Find where the given text appears and provide that cell's center as [x, y] coordinate. 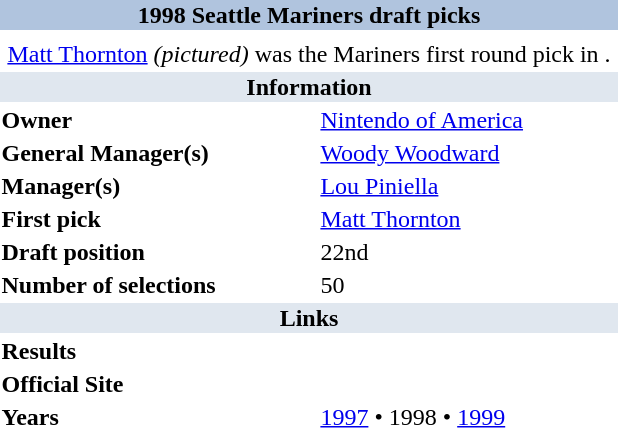
Results [158, 351]
Woody Woodward [468, 153]
General Manager(s) [158, 153]
First pick [158, 219]
Number of selections [158, 285]
1998 Seattle Mariners draft picks [309, 15]
Information [309, 87]
Matt Thornton [468, 219]
Matt Thornton (pictured) was the Mariners first round pick in . [309, 54]
Lou Piniella [468, 186]
Nintendo of America [468, 120]
Official Site [158, 384]
Owner [158, 120]
Manager(s) [158, 186]
Draft position [158, 252]
22nd [468, 252]
50 [468, 285]
Links [309, 318]
